Locate the cell with the specified text and output its (x, y) center coordinate. 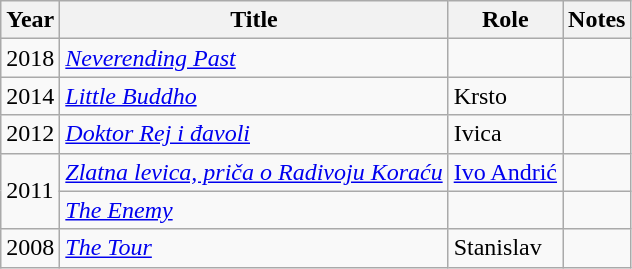
Title (254, 20)
2011 (30, 191)
2018 (30, 58)
2008 (30, 248)
Stanislav (505, 248)
The Tour (254, 248)
Ivica (505, 134)
2012 (30, 134)
Neverending Past (254, 58)
Ivo Andrić (505, 172)
Little Buddho (254, 96)
Notes (597, 20)
Year (30, 20)
2014 (30, 96)
Zlatna levica, priča o Radivoju Koraću (254, 172)
The Enemy (254, 210)
Krsto (505, 96)
Doktor Rej i đavoli (254, 134)
Role (505, 20)
